Provide the [X, Y] coordinate of the cell's center where the given text is located.  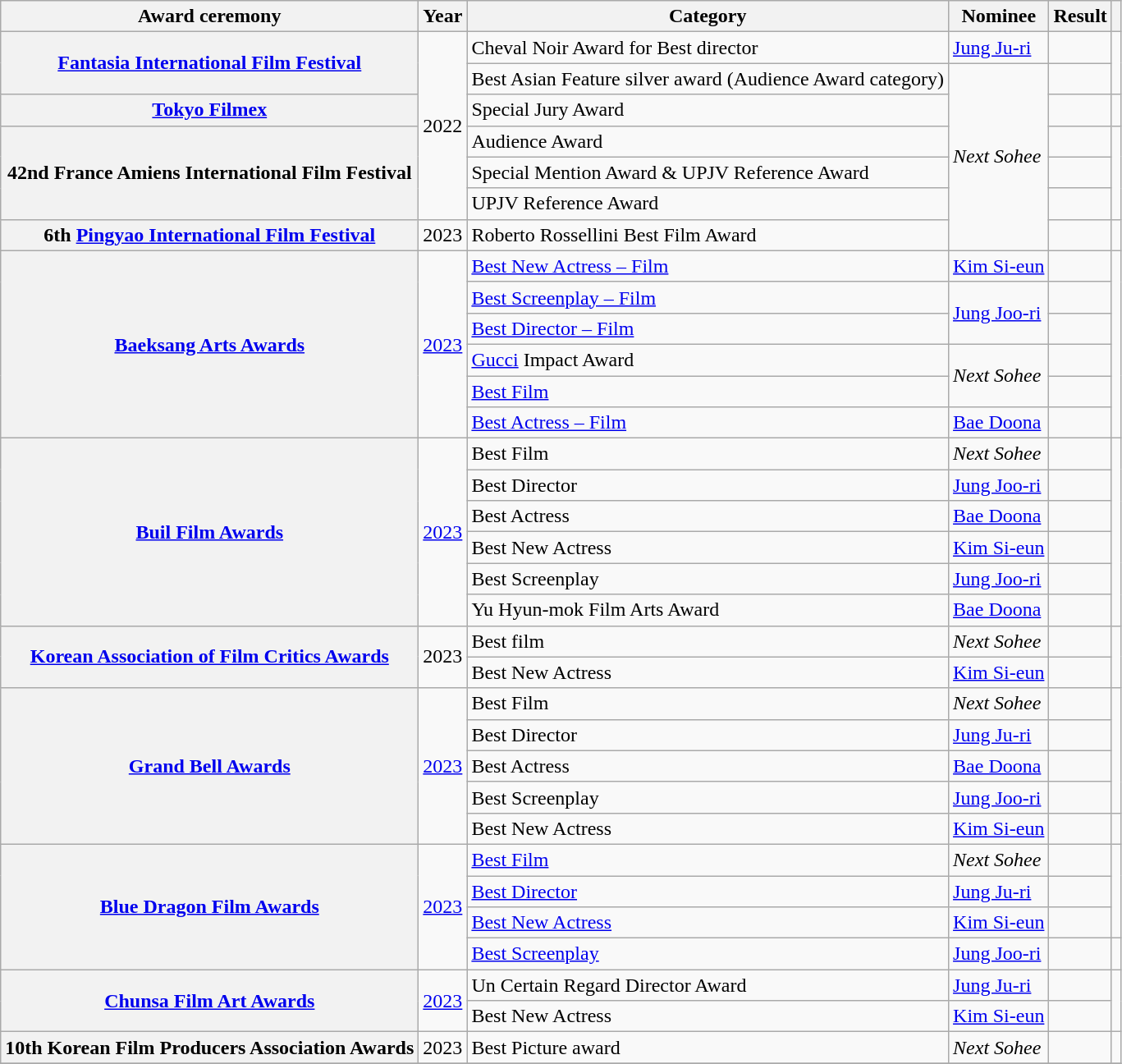
Result [1080, 16]
Buil Film Awards [210, 532]
Award ceremony [210, 16]
Blue Dragon Film Awards [210, 906]
Cheval Noir Award for Best director [708, 48]
Chunsa Film Art Awards [210, 1001]
Best New Actress – Film [708, 266]
Audience Award [708, 141]
Baeksang Arts Awards [210, 344]
Grand Bell Awards [210, 766]
42nd France Amiens International Film Festival [210, 172]
Yu Hyun-mok Film Arts Award [708, 610]
Category [708, 16]
Best Director – Film [708, 328]
Roberto Rossellini Best Film Award [708, 235]
Un Certain Regard Director Award [708, 985]
2022 [443, 126]
Best Asian Feature silver award (Audience Award category) [708, 79]
Best Screenplay – Film [708, 297]
6th Pingyao International Film Festival [210, 235]
10th Korean Film Producers Association Awards [210, 1048]
UPJV Reference Award [708, 204]
Korean Association of Film Critics Awards [210, 657]
Best Actress – Film [708, 423]
Best film [708, 641]
Special Jury Award [708, 110]
Special Mention Award & UPJV Reference Award [708, 172]
Gucci Impact Award [708, 360]
Tokyo Filmex [210, 110]
Best Picture award [708, 1048]
Year [443, 16]
Fantasia International Film Festival [210, 63]
Nominee [999, 16]
